Search for the cell housing the specified text and yield its (X, Y) center coordinate. 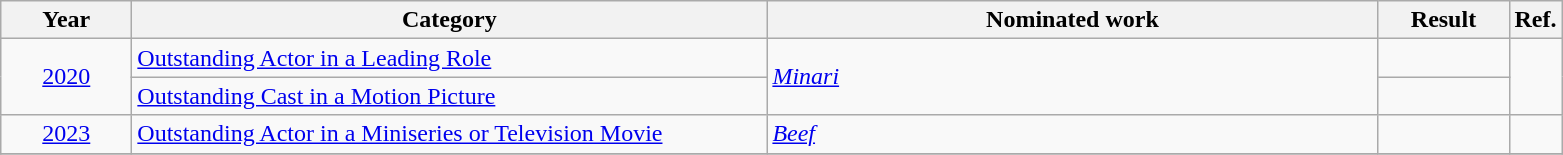
2023 (66, 134)
Outstanding Actor in a Leading Role (450, 58)
Category (450, 20)
2020 (66, 77)
Year (66, 20)
Result (1444, 20)
Outstanding Actor in a Miniseries or Television Movie (450, 134)
Nominated work (1072, 20)
Outstanding Cast in a Motion Picture (450, 96)
Ref. (1536, 20)
Minari (1072, 77)
Beef (1072, 134)
